For the text-containing cell, return its midpoint in (X, Y) coordinate format. 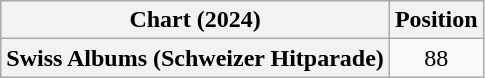
Swiss Albums (Schweizer Hitparade) (196, 58)
88 (436, 58)
Chart (2024) (196, 20)
Position (436, 20)
